Identify which cell holds the provided text, then report its (X, Y) central coordinate. 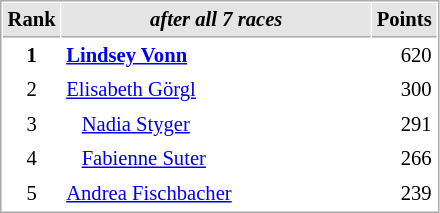
620 (404, 56)
4 (32, 158)
3 (32, 124)
Andrea Fischbacher (216, 194)
Fabienne Suter (216, 158)
Elisabeth Görgl (216, 90)
Rank (32, 20)
Points (404, 20)
1 (32, 56)
Nadia Styger (216, 124)
239 (404, 194)
266 (404, 158)
291 (404, 124)
5 (32, 194)
2 (32, 90)
300 (404, 90)
after all 7 races (216, 20)
Lindsey Vonn (216, 56)
